Scan for the cell matching the given text and deliver its (X, Y) coordinate at center. 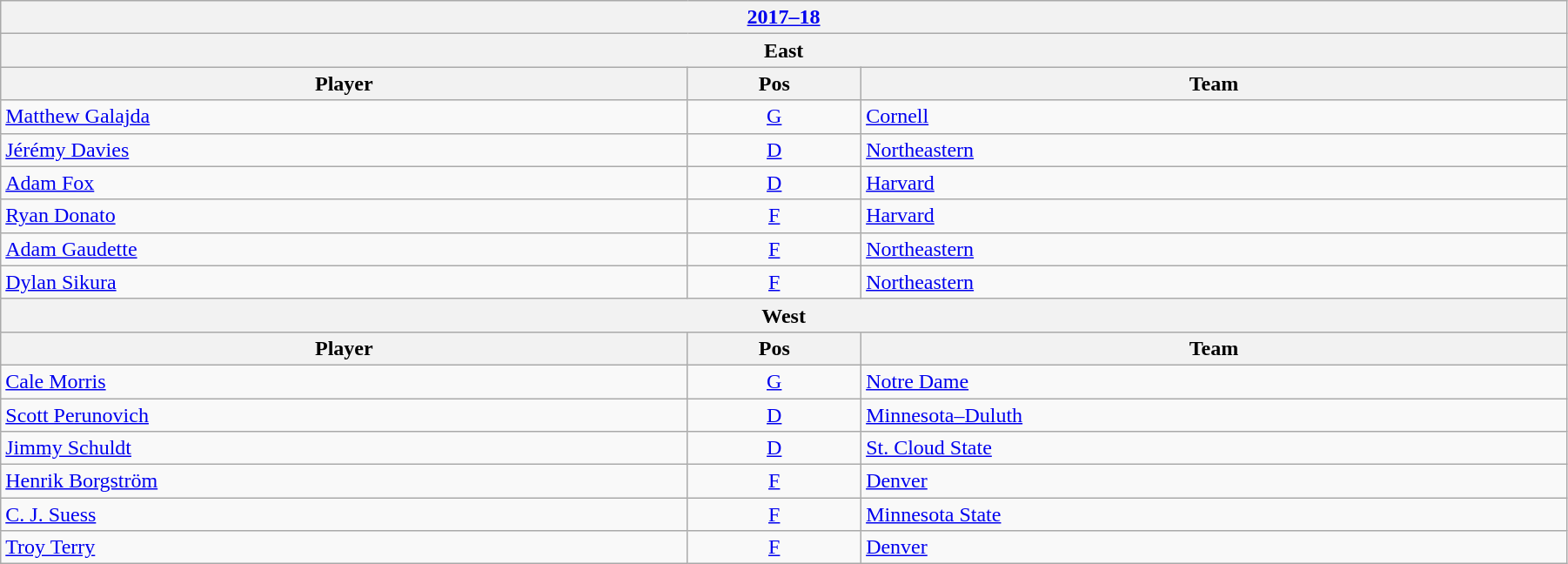
Scott Perunovich (345, 415)
Jérémy Davies (345, 150)
West (784, 315)
Matthew Galajda (345, 117)
Dylan Sikura (345, 282)
2017–18 (784, 17)
Notre Dame (1215, 381)
Minnesota State (1215, 514)
Jimmy Schuldt (345, 448)
Minnesota–Duluth (1215, 415)
Troy Terry (345, 547)
Cornell (1215, 117)
Ryan Donato (345, 216)
Cale Morris (345, 381)
East (784, 50)
Adam Gaudette (345, 249)
Adam Fox (345, 183)
St. Cloud State (1215, 448)
C. J. Suess (345, 514)
Henrik Borgström (345, 481)
